Output the (X, Y) coordinate of the center of the cell containing the given text.  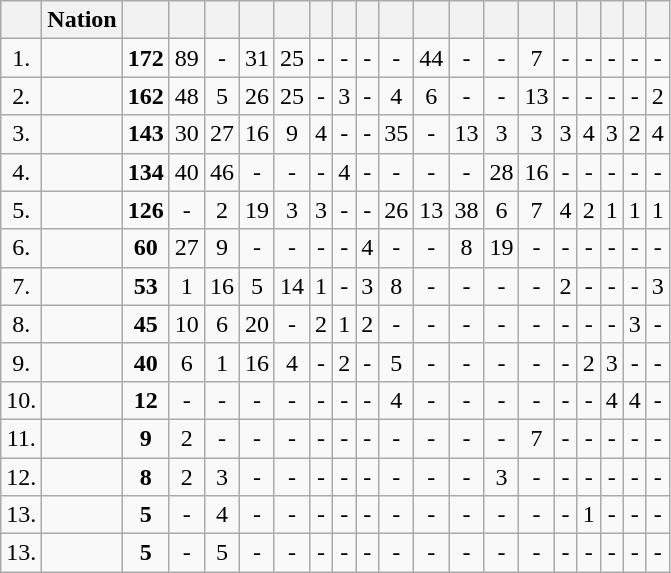
126 (146, 210)
5. (22, 210)
9. (22, 362)
38 (466, 210)
172 (146, 58)
12 (146, 400)
4. (22, 172)
45 (146, 324)
6. (22, 248)
8. (22, 324)
48 (186, 96)
53 (146, 286)
1. (22, 58)
10 (186, 324)
28 (502, 172)
89 (186, 58)
143 (146, 134)
162 (146, 96)
30 (186, 134)
14 (292, 286)
31 (256, 58)
10. (22, 400)
12. (22, 477)
46 (222, 172)
60 (146, 248)
2. (22, 96)
20 (256, 324)
7. (22, 286)
Nation (82, 20)
35 (396, 134)
134 (146, 172)
3. (22, 134)
44 (432, 58)
11. (22, 438)
